Return the (x, y) coordinate for the center point of the cell that contains the specified text.  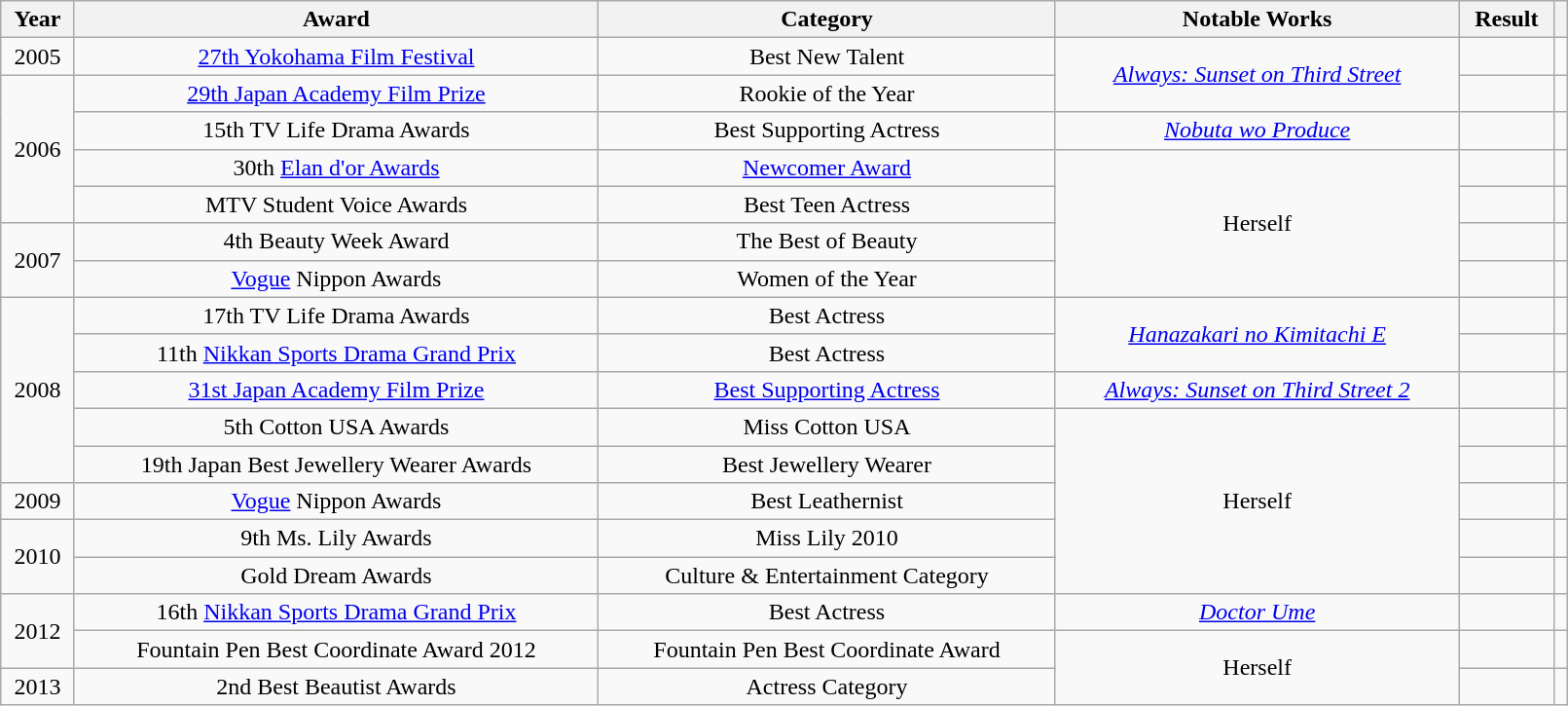
Result (1507, 19)
Always: Sunset on Third Street 2 (1258, 390)
2013 (37, 687)
Actress Category (827, 687)
MTV Student Voice Awards (337, 204)
Award (337, 19)
Fountain Pen Best Coordinate Award 2012 (337, 650)
5th Cotton USA Awards (337, 427)
9th Ms. Lily Awards (337, 539)
Rookie of the Year (827, 93)
Category (827, 19)
27th Yokohama Film Festival (337, 56)
Miss Cotton USA (827, 427)
Best Leathernist (827, 502)
Best Jewellery Wearer (827, 464)
2012 (37, 631)
Women of the Year (827, 279)
Miss Lily 2010 (827, 539)
Doctor Ume (1258, 613)
Hanazakari no Kimitachi E (1258, 334)
Notable Works (1258, 19)
16th Nikkan Sports Drama Grand Prix (337, 613)
11th Nikkan Sports Drama Grand Prix (337, 353)
31st Japan Academy Film Prize (337, 390)
Year (37, 19)
2nd Best Beautist Awards (337, 687)
29th Japan Academy Film Prize (337, 93)
2007 (37, 260)
Best New Talent (827, 56)
Best Teen Actress (827, 204)
2008 (37, 390)
4th Beauty Week Award (337, 242)
Newcomer Award (827, 167)
2009 (37, 502)
Fountain Pen Best Coordinate Award (827, 650)
Culture & Entertainment Category (827, 576)
2006 (37, 149)
Always: Sunset on Third Street (1258, 75)
15th TV Life Drama Awards (337, 130)
17th TV Life Drama Awards (337, 316)
19th Japan Best Jewellery Wearer Awards (337, 464)
2010 (37, 557)
Gold Dream Awards (337, 576)
2005 (37, 56)
30th Elan d'or Awards (337, 167)
The Best of Beauty (827, 242)
Nobuta wo Produce (1258, 130)
